Determine the (x, y) coordinate at the center of the cell enclosing the given text.  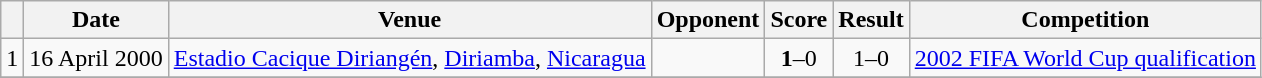
Venue (410, 20)
16 April 2000 (96, 58)
Date (96, 20)
Competition (1085, 20)
Opponent (708, 20)
Result (871, 20)
2002 FIFA World Cup qualification (1085, 58)
Score (799, 20)
Estadio Cacique Diriangén, Diriamba, Nicaragua (410, 58)
1 (12, 58)
